Capture the cell that displays the provided text and extract its [X, Y] central coordinate. 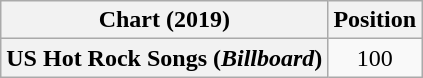
US Hot Rock Songs (Billboard) [164, 58]
100 [375, 58]
Chart (2019) [164, 20]
Position [375, 20]
